Output the [X, Y] coordinate of the center of the cell containing the given text.  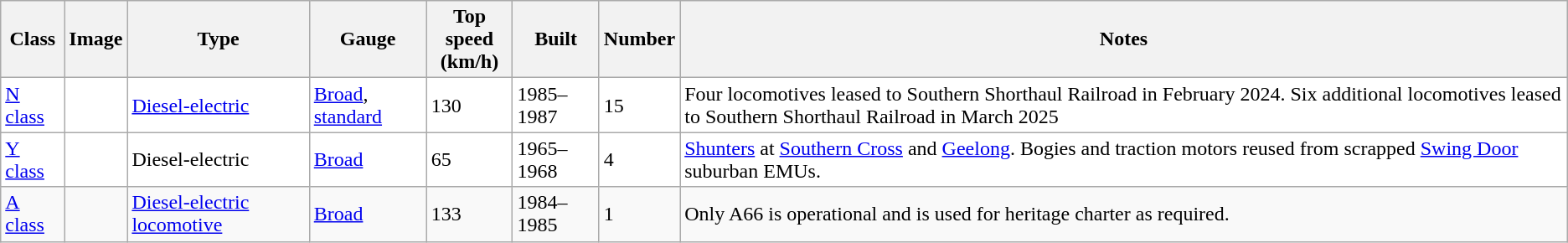
A class [33, 215]
Only A66 is operational and is used for heritage charter as required. [1124, 215]
Shunters at Southern Cross and Geelong. Bogies and traction motors reused from scrapped Swing Door suburban EMUs. [1124, 159]
N class [33, 106]
Number [639, 39]
Type [218, 39]
1965–1968 [556, 159]
1 [639, 215]
Gauge [368, 39]
Class [33, 39]
Diesel-electric locomotive [218, 215]
1984–1985 [556, 215]
1985–1987 [556, 106]
Built [556, 39]
Broad, standard [368, 106]
15 [639, 106]
Image [95, 39]
Notes [1124, 39]
4 [639, 159]
Top speed(km/h) [469, 39]
65 [469, 159]
Y class [33, 159]
130 [469, 106]
133 [469, 215]
